From the cell containing the given text, extract its center point as [X, Y] coordinate. 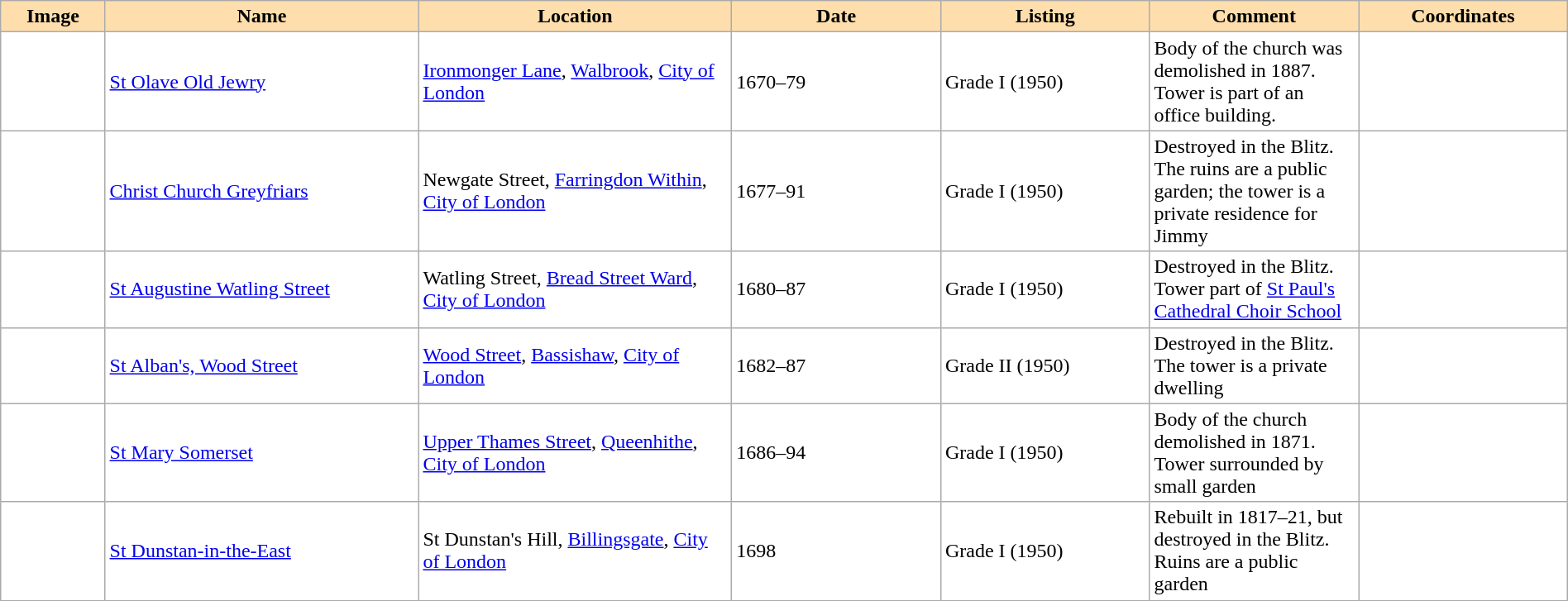
St Alban's, Wood Street [261, 365]
Ironmonger Lane, Walbrook, City of London [576, 81]
Watling Street, Bread Street Ward, City of London [576, 289]
Destroyed in the Blitz. The ruins are a public garden; the tower is a private residence for Jimmy [1254, 191]
Image [53, 17]
Rebuilt in 1817–21, but destroyed in the Blitz. Ruins are a public garden [1254, 551]
Listing [1045, 17]
Location [576, 17]
Grade II (1950) [1045, 365]
Destroyed in the Blitz. Tower part of St Paul's Cathedral Choir School [1254, 289]
Body of the church was demolished in 1887. Tower is part of an office building. [1254, 81]
1677–91 [837, 191]
1680–87 [837, 289]
St Mary Somerset [261, 453]
Upper Thames Street, Queenhithe, City of London [576, 453]
Date [837, 17]
Newgate Street, Farringdon Within, City of London [576, 191]
St Augustine Watling Street [261, 289]
Name [261, 17]
Comment [1254, 17]
1682–87 [837, 365]
1698 [837, 551]
Wood Street, Bassishaw, City of London [576, 365]
St Dunstan-in-the-East [261, 551]
Christ Church Greyfriars [261, 191]
1670–79 [837, 81]
St Dunstan's Hill, Billingsgate, City of London [576, 551]
Coordinates [1464, 17]
Destroyed in the Blitz. The tower is a private dwelling [1254, 365]
St Olave Old Jewry [261, 81]
Body of the church demolished in 1871. Tower surrounded by small garden [1254, 453]
1686–94 [837, 453]
